From the cell containing the given text, extract its center point as [x, y] coordinate. 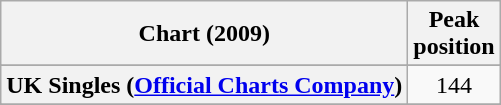
Chart (2009) [204, 34]
144 [454, 85]
Peakposition [454, 34]
UK Singles (Official Charts Company) [204, 85]
